Return the [x, y] coordinate for the center point of the cell that contains the specified text.  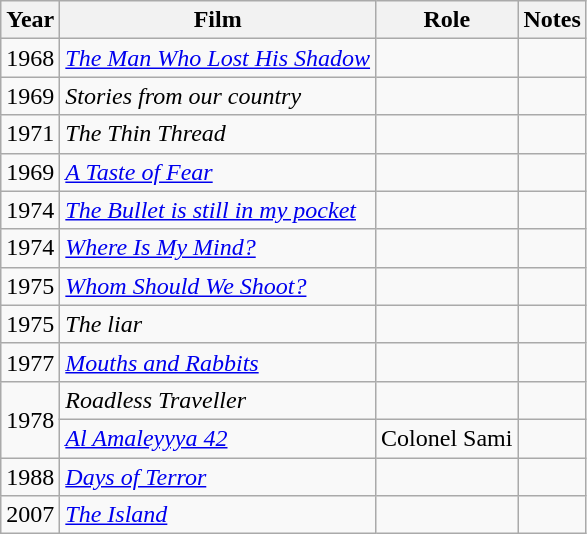
Year [30, 20]
2007 [30, 515]
Al Amaleyyya 42 [218, 438]
The Island [218, 515]
Where Is My Mind? [218, 248]
The Thin Thread [218, 134]
Whom Should We Shoot? [218, 286]
Stories from our country [218, 96]
1978 [30, 419]
The liar [218, 324]
Mouths and Rabbits [218, 362]
1971 [30, 134]
Colonel Sami [447, 438]
1968 [30, 58]
1977 [30, 362]
A Taste of Fear [218, 172]
Role [447, 20]
1988 [30, 477]
Roadless Traveller [218, 400]
The Bullet is still in my pocket [218, 210]
Days of Terror [218, 477]
The Man Who Lost His Shadow [218, 58]
Film [218, 20]
Notes [552, 20]
